Extract the (X, Y) coordinate from the center of the cell holding the provided text.  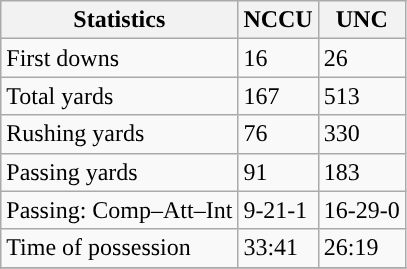
First downs (120, 58)
167 (278, 96)
Statistics (120, 20)
NCCU (278, 20)
16-29-0 (362, 210)
UNC (362, 20)
Passing yards (120, 172)
26 (362, 58)
513 (362, 96)
26:19 (362, 248)
Total yards (120, 96)
183 (362, 172)
76 (278, 134)
330 (362, 134)
Time of possession (120, 248)
Passing: Comp–Att–Int (120, 210)
91 (278, 172)
16 (278, 58)
9-21-1 (278, 210)
33:41 (278, 248)
Rushing yards (120, 134)
